For the text-containing cell, return its midpoint in (x, y) coordinate format. 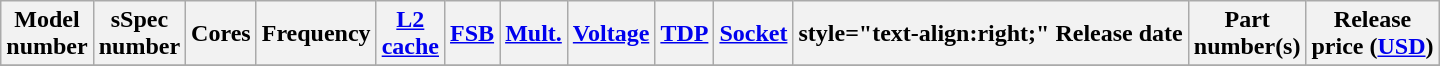
Frequency (316, 34)
Partnumber(s) (1247, 34)
FSB (472, 34)
Socket (754, 34)
sSpecnumber (139, 34)
Releaseprice (USD) (1372, 34)
TDP (684, 34)
style="text-align:right;" Release date (990, 34)
Modelnumber (47, 34)
L2cache (410, 34)
Cores (222, 34)
Voltage (611, 34)
Mult. (534, 34)
